Locate the cell with the specified text and output its [X, Y] center coordinate. 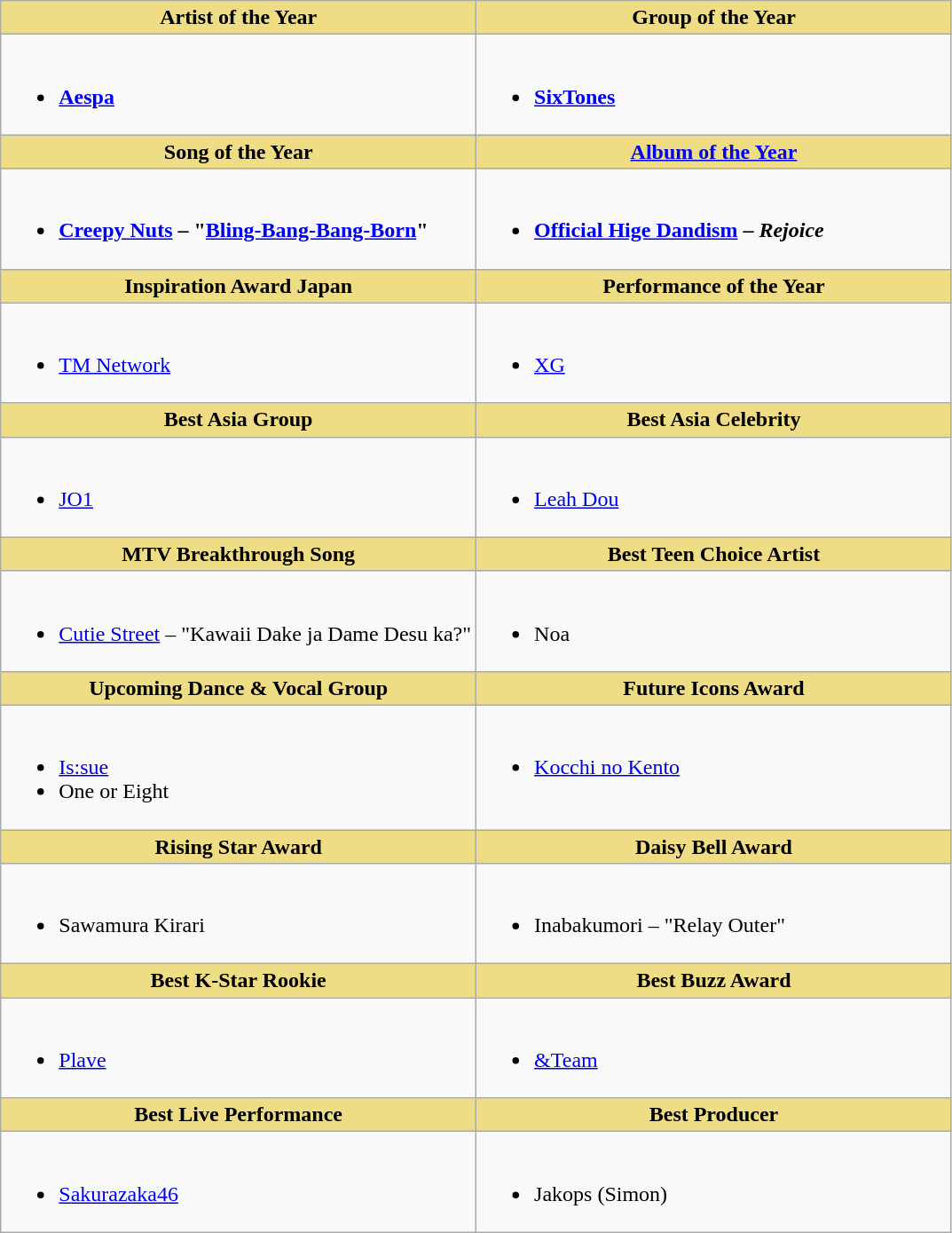
Kocchi no Kento [714, 767]
Aespa [239, 85]
Cutie Street – "Kawaii Dake ja Dame Desu ka?" [239, 621]
Sakurazaka46 [239, 1182]
TM Network [239, 353]
Best Buzz Award [714, 981]
Inabakumori – "Relay Outer" [714, 914]
JO1 [239, 486]
Daisy Bell Award [714, 846]
Group of the Year [714, 18]
Best Asia Group [239, 420]
Sawamura Kirari [239, 914]
Is:sueOne or Eight [239, 767]
&Team [714, 1047]
Album of the Year [714, 152]
Performance of the Year [714, 286]
SixTones [714, 85]
Noa [714, 621]
Future Icons Award [714, 688]
Best Asia Celebrity [714, 420]
Official Hige Dandism – Rejoice [714, 218]
Song of the Year [239, 152]
Artist of the Year [239, 18]
Plave [239, 1047]
Leah Dou [714, 486]
Best Live Performance [239, 1115]
Upcoming Dance & Vocal Group [239, 688]
Rising Star Award [239, 846]
Inspiration Award Japan [239, 286]
Creepy Nuts – "Bling-Bang-Bang-Born" [239, 218]
Best Producer [714, 1115]
Best Teen Choice Artist [714, 554]
Best K-Star Rookie [239, 981]
XG [714, 353]
Jakops (Simon) [714, 1182]
MTV Breakthrough Song [239, 554]
